Provide the [X, Y] coordinate of the cell's center where the given text is located.  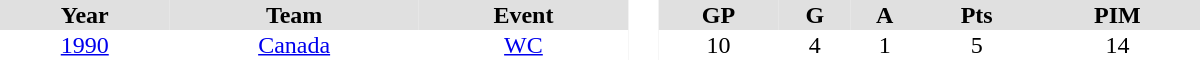
G [815, 15]
1990 [85, 45]
1 [885, 45]
5 [976, 45]
PIM [1118, 15]
4 [815, 45]
Team [294, 15]
10 [718, 45]
GP [718, 15]
Canada [294, 45]
Year [85, 15]
Pts [976, 15]
Event [524, 15]
WC [524, 45]
A [885, 15]
14 [1118, 45]
